Return (X, Y) of the center of cell containing provided text 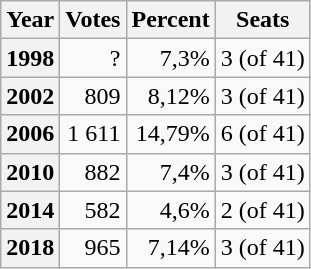
7,14% (170, 248)
Percent (170, 20)
8,12% (170, 96)
2010 (30, 172)
7,4% (170, 172)
2002 (30, 96)
4,6% (170, 210)
Year (30, 20)
1998 (30, 58)
965 (93, 248)
882 (93, 172)
14,79% (170, 134)
1 611 (93, 134)
6 (of 41) (262, 134)
2 (of 41) (262, 210)
2006 (30, 134)
2018 (30, 248)
7,3% (170, 58)
582 (93, 210)
Votes (93, 20)
? (93, 58)
2014 (30, 210)
Seats (262, 20)
809 (93, 96)
